Return the [X, Y] coordinate for the center point of the cell that contains the specified text.  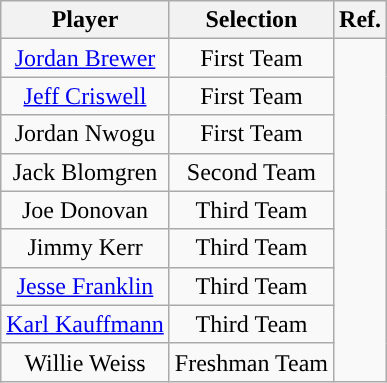
Jeff Criswell [86, 96]
Jordan Nwogu [86, 134]
Jack Blomgren [86, 172]
Karl Kauffmann [86, 324]
Ref. [360, 20]
Freshman Team [251, 362]
Player [86, 20]
Jesse Franklin [86, 286]
Jordan Brewer [86, 58]
Willie Weiss [86, 362]
Jimmy Kerr [86, 248]
Second Team [251, 172]
Selection [251, 20]
Joe Donovan [86, 210]
